Identify which cell holds the provided text, then report its (x, y) central coordinate. 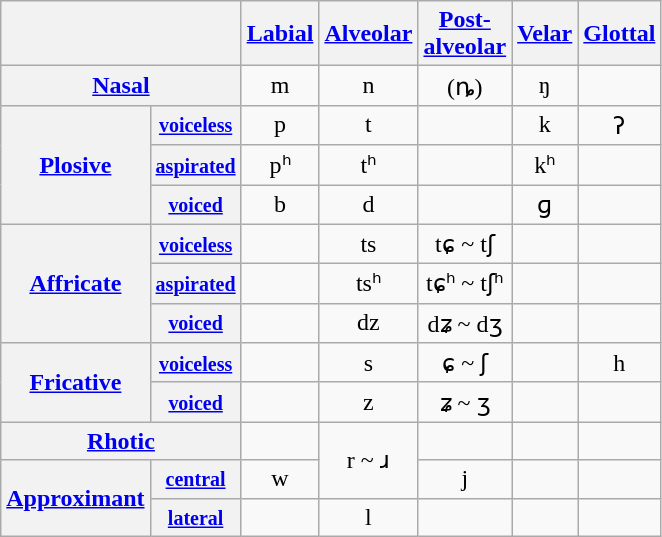
Labial (280, 34)
tɕ ~ tʃ (465, 244)
k (545, 125)
m (280, 86)
p (280, 125)
Affricate (76, 284)
Glottal (620, 34)
l (368, 517)
Plosive (76, 164)
pʰ (280, 165)
dz (368, 323)
Fricative (76, 382)
j (465, 479)
ŋ (545, 86)
central (196, 479)
Alveolar (368, 34)
Velar (545, 34)
Post-alveolar (465, 34)
ʑ ~ ʒ (465, 402)
t (368, 125)
kʰ (545, 165)
n (368, 86)
tʰ (368, 165)
Rhotic (121, 441)
d (368, 204)
ɕ ~ ʃ (465, 363)
h (620, 363)
ʔ (620, 125)
tsʰ (368, 284)
s (368, 363)
Nasal (121, 86)
ts (368, 244)
Approximant (76, 498)
(ȵ) (465, 86)
z (368, 402)
r ~ ɹ (368, 460)
tɕʰ ~ tʃʰ (465, 284)
w (280, 479)
ɡ (545, 204)
b (280, 204)
lateral (196, 517)
dʑ ~ dʒ (465, 323)
